Locate the cell with the specified text and output its (x, y) center coordinate. 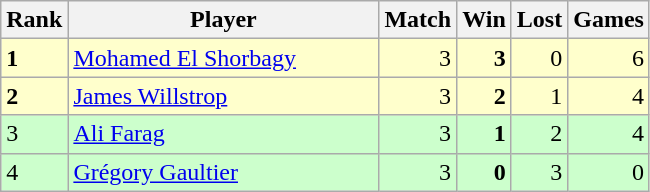
Player (224, 20)
James Willstrop (224, 96)
Rank (34, 20)
Grégory Gaultier (224, 172)
Ali Farag (224, 134)
Games (609, 20)
Match (418, 20)
6 (609, 58)
Lost (539, 20)
Mohamed El Shorbagy (224, 58)
Win (484, 20)
